Find where the given text appears and provide that cell's center as [x, y] coordinate. 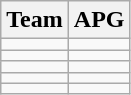
Team [35, 20]
APG [99, 20]
